Identify which cell holds the provided text, then report its (x, y) central coordinate. 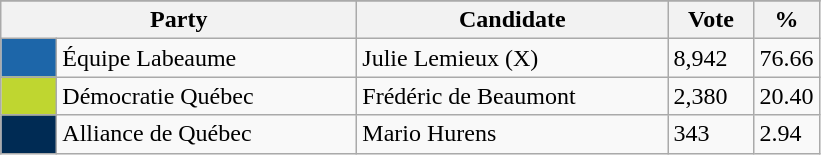
Équipe Labeaume (207, 58)
Frédéric de Beaumont (512, 96)
% (786, 20)
Party (179, 20)
Démocratie Québec (207, 96)
Alliance de Québec (207, 134)
2.94 (786, 134)
Mario Hurens (512, 134)
343 (711, 134)
Candidate (512, 20)
76.66 (786, 58)
2,380 (711, 96)
Vote (711, 20)
Julie Lemieux (X) (512, 58)
20.40 (786, 96)
8,942 (711, 58)
